Locate the cell with the specified text and output its (X, Y) center coordinate. 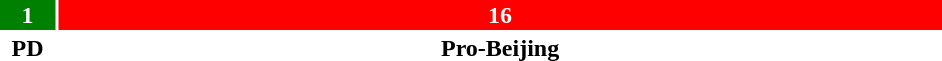
16 (500, 15)
1 (28, 15)
